Provide the [X, Y] coordinate of the cell's center where the given text is located.  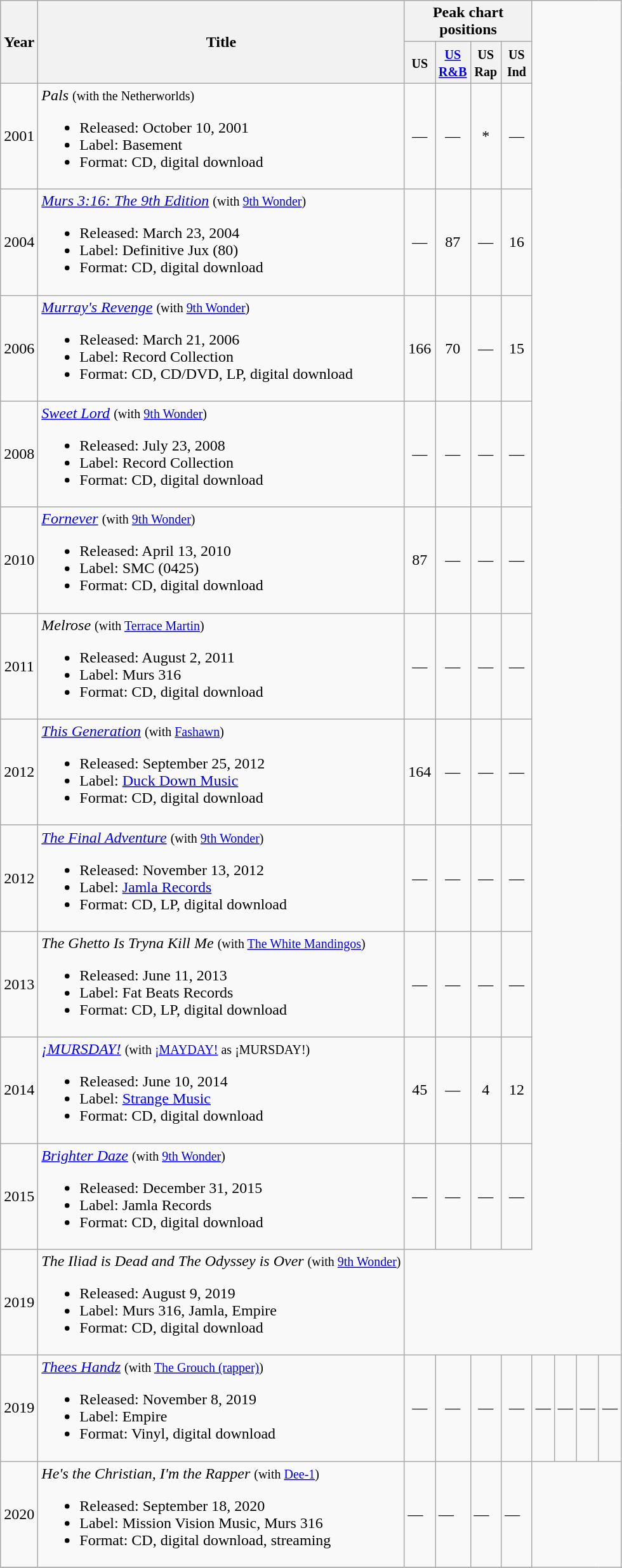
Title [221, 42]
Brighter Daze (with 9th Wonder)Released: December 31, 2015Label: Jamla RecordsFormat: CD, digital download [221, 1197]
This Generation (with Fashawn)Released: September 25, 2012Label: Duck Down MusicFormat: CD, digital download [221, 772]
¡MURSDAY! (with ¡MAYDAY! as ¡MURSDAY!)Released: June 10, 2014Label: Strange MusicFormat: CD, digital download [221, 1090]
4 [486, 1090]
2014 [19, 1090]
2015 [19, 1197]
Pals (with the Netherworlds)Released: October 10, 2001Label: BasementFormat: CD, digital download [221, 136]
Fornever (with 9th Wonder)Released: April 13, 2010Label: SMC (0425)Format: CD, digital download [221, 560]
Peak chart positions [468, 22]
2010 [19, 560]
12 [517, 1090]
The Iliad is Dead and The Odyssey is Over (with 9th Wonder)Released: August 9, 2019Label: Murs 316, Jamla, EmpireFormat: CD, digital download [221, 1302]
US [420, 62]
Thees Handz (with The Grouch (rapper))Released: November 8, 2019Label: EmpireFormat: Vinyl, digital download [221, 1409]
15 [517, 348]
2013 [19, 984]
The Ghetto Is Tryna Kill Me (with The White Mandingos)Released: June 11, 2013Label: Fat Beats RecordsFormat: CD, LP, digital download [221, 984]
70 [453, 348]
Year [19, 42]
Murs 3:16: The 9th Edition (with 9th Wonder)Released: March 23, 2004Label: Definitive Jux (80)Format: CD, digital download [221, 242]
* [486, 136]
Melrose (with Terrace Martin)Released: August 2, 2011Label: Murs 316Format: CD, digital download [221, 666]
The Final Adventure (with 9th Wonder)Released: November 13, 2012Label: Jamla RecordsFormat: CD, LP, digital download [221, 878]
Sweet Lord (with 9th Wonder)Released: July 23, 2008Label: Record CollectionFormat: CD, digital download [221, 454]
2020 [19, 1514]
166 [420, 348]
45 [420, 1090]
US Rap [486, 62]
2004 [19, 242]
16 [517, 242]
2008 [19, 454]
Murray's Revenge (with 9th Wonder)Released: March 21, 2006Label: Record CollectionFormat: CD, CD/DVD, LP, digital download [221, 348]
2011 [19, 666]
2006 [19, 348]
US R&B [453, 62]
US Ind [517, 62]
2001 [19, 136]
164 [420, 772]
